Locate the cell with the specified text and output its (x, y) center coordinate. 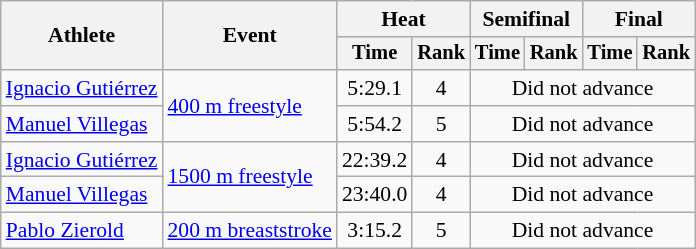
1500 m freestyle (250, 178)
Event (250, 36)
400 m freestyle (250, 106)
23:40.0 (374, 195)
3:15.2 (374, 231)
Final (638, 19)
5:29.1 (374, 88)
5:54.2 (374, 124)
200 m breaststroke (250, 231)
Athlete (82, 36)
Pablo Zierold (82, 231)
Semifinal (526, 19)
22:39.2 (374, 160)
Heat (404, 19)
